Search for the cell housing the specified text and yield its [X, Y] center coordinate. 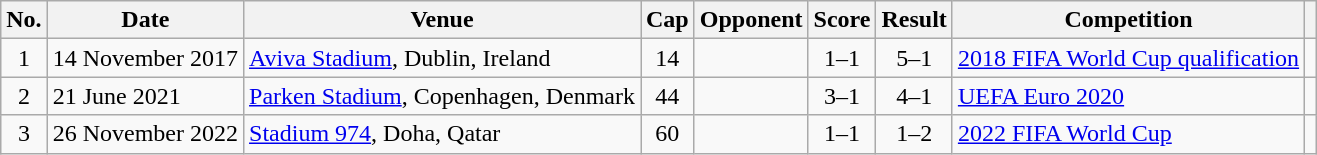
14 November 2017 [145, 58]
Opponent [751, 20]
Cap [667, 20]
2 [24, 96]
Aviva Stadium, Dublin, Ireland [442, 58]
3–1 [842, 96]
UEFA Euro 2020 [1128, 96]
Date [145, 20]
No. [24, 20]
2022 FIFA World Cup [1128, 134]
44 [667, 96]
Score [842, 20]
Competition [1128, 20]
Stadium 974, Doha, Qatar [442, 134]
14 [667, 58]
Result [914, 20]
Parken Stadium, Copenhagen, Denmark [442, 96]
1–2 [914, 134]
21 June 2021 [145, 96]
26 November 2022 [145, 134]
Venue [442, 20]
5–1 [914, 58]
1 [24, 58]
2018 FIFA World Cup qualification [1128, 58]
4–1 [914, 96]
60 [667, 134]
3 [24, 134]
